Search for the cell housing the specified text and yield its [x, y] center coordinate. 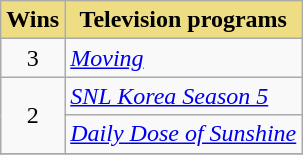
Moving [184, 58]
SNL Korea Season 5 [184, 96]
2 [33, 115]
Daily Dose of Sunshine [184, 134]
Wins [33, 20]
Television programs [184, 20]
3 [33, 58]
